Provide the (X, Y) coordinate of the cell's center where the given text is located.  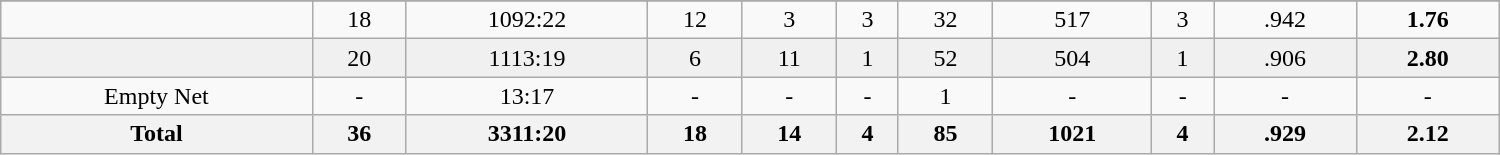
13:17 (526, 96)
1113:19 (526, 58)
32 (945, 20)
Total (156, 134)
504 (1072, 58)
85 (945, 134)
Empty Net (156, 96)
14 (789, 134)
.942 (1286, 20)
1021 (1072, 134)
52 (945, 58)
517 (1072, 20)
2.80 (1428, 58)
2.12 (1428, 134)
.906 (1286, 58)
1.76 (1428, 20)
36 (359, 134)
11 (789, 58)
20 (359, 58)
1092:22 (526, 20)
.929 (1286, 134)
6 (695, 58)
3311:20 (526, 134)
12 (695, 20)
